Capture the cell that displays the provided text and extract its (X, Y) central coordinate. 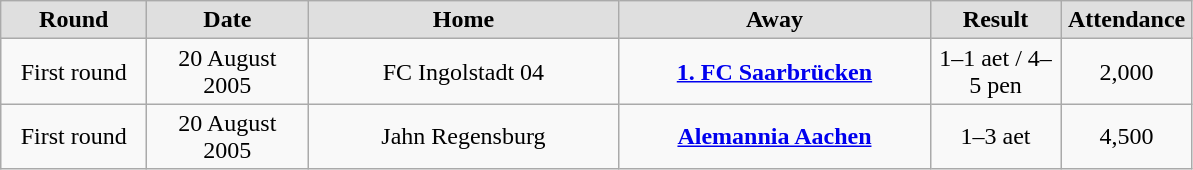
Result (996, 20)
1–1 aet / 4–5 pen (996, 72)
1. FC Saarbrücken (774, 72)
2,000 (1126, 72)
Alemannia Aachen (774, 136)
Home (464, 20)
FC Ingolstadt 04 (464, 72)
1–3 aet (996, 136)
Away (774, 20)
Jahn Regensburg (464, 136)
Date (228, 20)
Round (74, 20)
Attendance (1126, 20)
4,500 (1126, 136)
